Detect which cell encompasses the target text, then output its (X, Y) center coordinate. 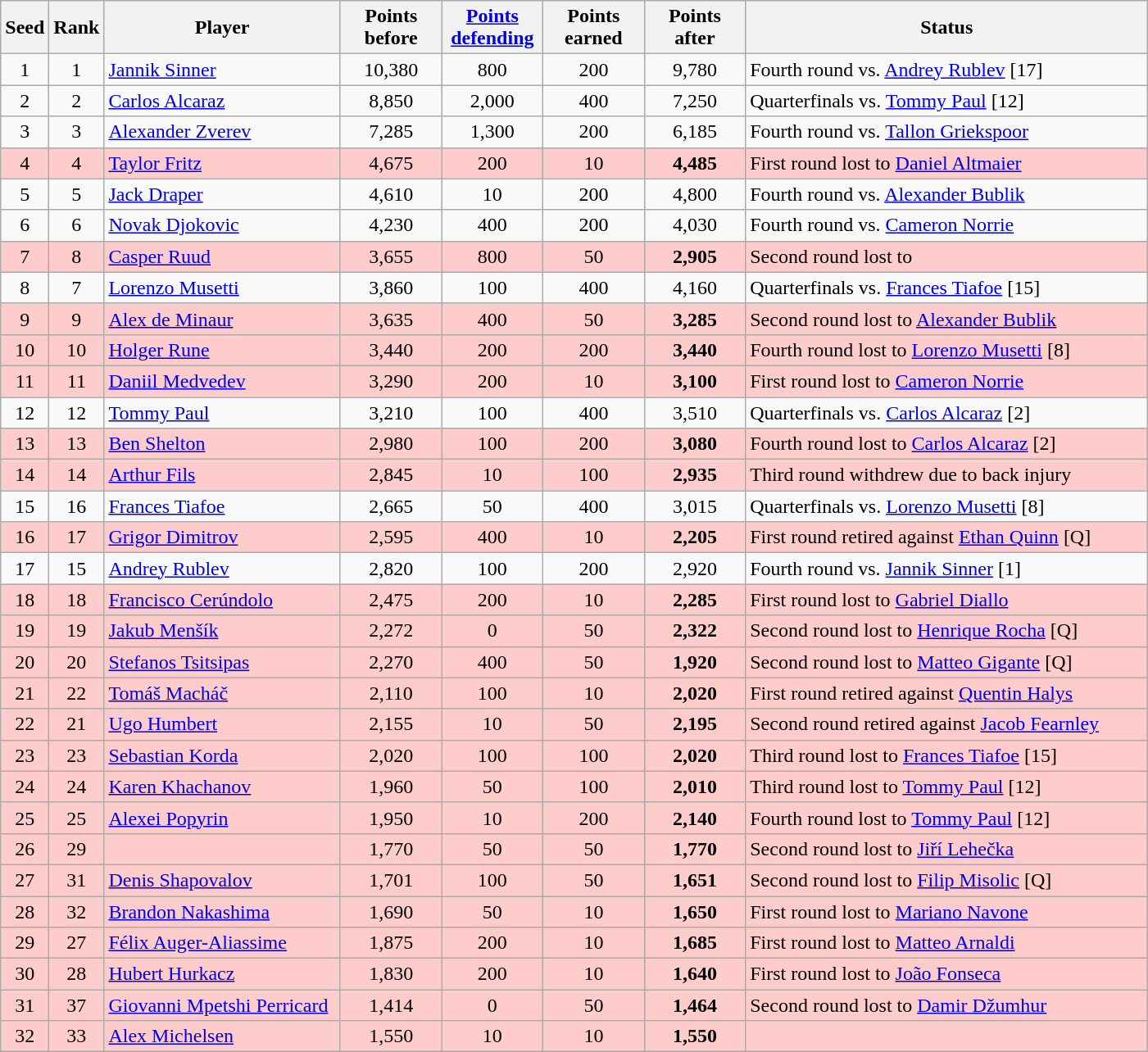
Fourth round vs. Jannik Sinner [1] (947, 569)
2,140 (695, 818)
4,610 (391, 194)
Hubert Hurkacz (223, 974)
Player (223, 28)
Carlos Alcaraz (223, 101)
Ben Shelton (223, 444)
Ugo Humbert (223, 724)
Points before (391, 28)
Second round lost to Alexander Bublik (947, 319)
3,510 (695, 412)
Quarterfinals vs. Tommy Paul [12] (947, 101)
2,110 (391, 693)
Second round lost to Matteo Gigante [Q] (947, 662)
2,935 (695, 475)
Second round lost to (947, 256)
Quarterfinals vs. Carlos Alcaraz [2] (947, 412)
2,475 (391, 600)
26 (25, 849)
Tommy Paul (223, 412)
1,920 (695, 662)
Brandon Nakashima (223, 912)
Grigor Dimitrov (223, 537)
Seed (25, 28)
First round retired against Ethan Quinn [Q] (947, 537)
Alex de Minaur (223, 319)
Second round lost to Jiří Lehečka (947, 849)
2,195 (695, 724)
Second round lost to Henrique Rocha [Q] (947, 631)
1,464 (695, 1005)
Jack Draper (223, 194)
1,651 (695, 880)
1,685 (695, 943)
Points after (695, 28)
1,650 (695, 912)
33 (77, 1036)
Second round lost to Filip Misolic [Q] (947, 880)
1,690 (391, 912)
2,845 (391, 475)
3,635 (391, 319)
Casper Ruud (223, 256)
1,640 (695, 974)
First round lost to João Fonseca (947, 974)
Félix Auger-Aliassime (223, 943)
8,850 (391, 101)
4,800 (695, 194)
First round retired against Quentin Halys (947, 693)
7,250 (695, 101)
Points earned (594, 28)
Second round lost to Damir Džumhur (947, 1005)
Jannik Sinner (223, 70)
Stefanos Tsitsipas (223, 662)
2,820 (391, 569)
Andrey Rublev (223, 569)
Alexander Zverev (223, 132)
2,270 (391, 662)
2,322 (695, 631)
2,205 (695, 537)
Francisco Cerúndolo (223, 600)
Taylor Fritz (223, 163)
Tomáš Macháč (223, 693)
Lorenzo Musetti (223, 288)
Fourth round lost to Lorenzo Musetti [8] (947, 350)
First round lost to Gabriel Diallo (947, 600)
6,185 (695, 132)
4,030 (695, 225)
Denis Shapovalov (223, 880)
2,155 (391, 724)
Frances Tiafoe (223, 506)
3,285 (695, 319)
Alex Michelsen (223, 1036)
2,905 (695, 256)
Rank (77, 28)
3,210 (391, 412)
Fourth round vs. Alexander Bublik (947, 194)
Points defending (492, 28)
7,285 (391, 132)
Third round lost to Frances Tiafoe [15] (947, 755)
4,485 (695, 163)
First round lost to Daniel Altmaier (947, 163)
Sebastian Korda (223, 755)
4,230 (391, 225)
Second round retired against Jacob Fearnley (947, 724)
Arthur Fils (223, 475)
2,980 (391, 444)
1,950 (391, 818)
Jakub Menšík (223, 631)
3,100 (695, 381)
First round lost to Mariano Navone (947, 912)
Fourth round vs. Cameron Norrie (947, 225)
4,675 (391, 163)
1,960 (391, 787)
37 (77, 1005)
First round lost to Cameron Norrie (947, 381)
Fourth round vs. Tallon Griekspoor (947, 132)
2,665 (391, 506)
2,000 (492, 101)
Giovanni Mpetshi Perricard (223, 1005)
2,595 (391, 537)
Holger Rune (223, 350)
Novak Djokovic (223, 225)
Karen Khachanov (223, 787)
2,920 (695, 569)
2,272 (391, 631)
Third round lost to Tommy Paul [12] (947, 787)
2,010 (695, 787)
2,285 (695, 600)
Alexei Popyrin (223, 818)
3,655 (391, 256)
3,015 (695, 506)
Fourth round lost to Carlos Alcaraz [2] (947, 444)
4,160 (695, 288)
1,414 (391, 1005)
9,780 (695, 70)
Fourth round vs. Andrey Rublev [17] (947, 70)
Fourth round lost to Tommy Paul [12] (947, 818)
Status (947, 28)
1,830 (391, 974)
Quarterfinals vs. Frances Tiafoe [15] (947, 288)
1,875 (391, 943)
Third round withdrew due to back injury (947, 475)
First round lost to Matteo Arnaldi (947, 943)
30 (25, 974)
Daniil Medvedev (223, 381)
10,380 (391, 70)
Quarterfinals vs. Lorenzo Musetti [8] (947, 506)
1,701 (391, 880)
3,080 (695, 444)
3,860 (391, 288)
3,290 (391, 381)
1,300 (492, 132)
